Search for the cell housing the specified text and yield its (x, y) center coordinate. 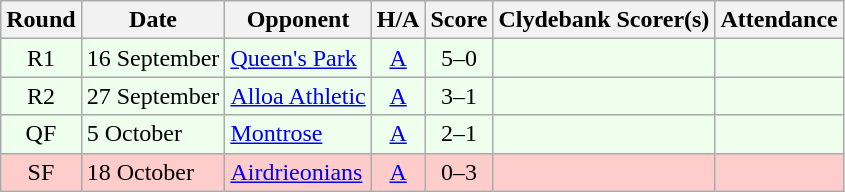
Date (153, 20)
Alloa Athletic (298, 96)
Score (459, 20)
Round (41, 20)
3–1 (459, 96)
SF (41, 172)
0–3 (459, 172)
2–1 (459, 134)
Attendance (779, 20)
Montrose (298, 134)
Queen's Park (298, 58)
27 September (153, 96)
5–0 (459, 58)
QF (41, 134)
R1 (41, 58)
16 September (153, 58)
5 October (153, 134)
Opponent (298, 20)
Clydebank Scorer(s) (604, 20)
R2 (41, 96)
18 October (153, 172)
H/A (398, 20)
Airdrieonians (298, 172)
